Extract the [X, Y] coordinate from the center of the cell holding the provided text.  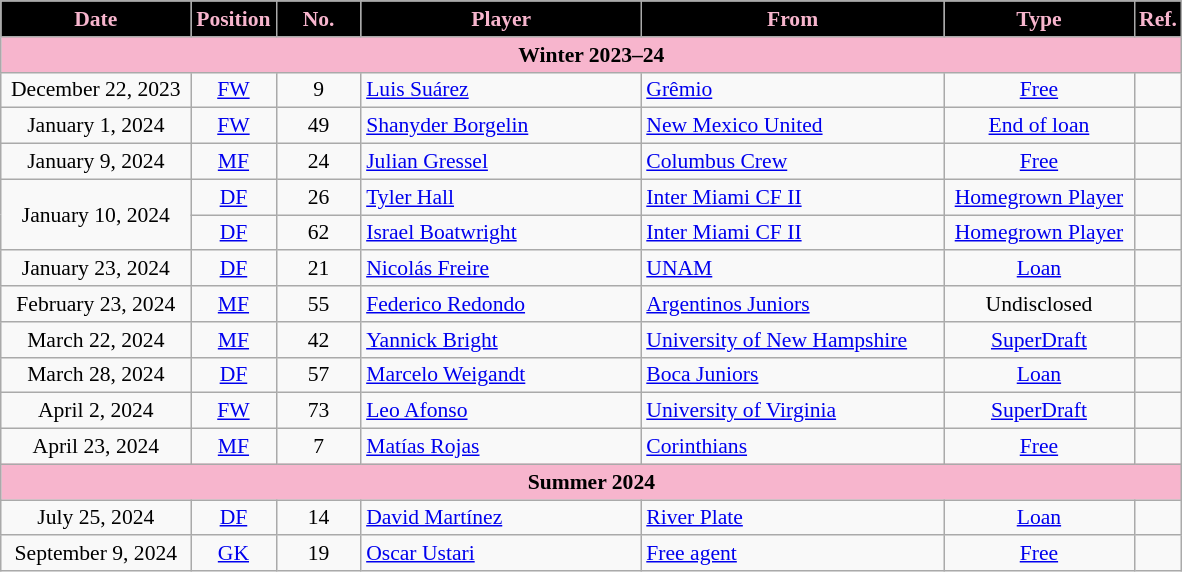
26 [318, 197]
57 [318, 375]
University of Virginia [792, 411]
9 [318, 90]
January 1, 2024 [96, 126]
University of New Hampshire [792, 340]
End of loan [1039, 126]
January 9, 2024 [96, 162]
Position [234, 19]
Corinthians [792, 447]
David Martínez [501, 518]
Grêmio [792, 90]
Matías Rojas [501, 447]
Marcelo Weigandt [501, 375]
Player [501, 19]
Argentinos Juniors [792, 304]
42 [318, 340]
Israel Boatwright [501, 233]
Columbus Crew [792, 162]
14 [318, 518]
Free agent [792, 554]
Summer 2024 [592, 482]
April 23, 2024 [96, 447]
River Plate [792, 518]
Boca Juniors [792, 375]
Nicolás Freire [501, 269]
Tyler Hall [501, 197]
September 9, 2024 [96, 554]
Shanyder Borgelin [501, 126]
Ref. [1158, 19]
73 [318, 411]
March 28, 2024 [96, 375]
49 [318, 126]
January 23, 2024 [96, 269]
No. [318, 19]
From [792, 19]
Date [96, 19]
21 [318, 269]
Julian Gressel [501, 162]
19 [318, 554]
January 10, 2024 [96, 214]
Undisclosed [1039, 304]
March 22, 2024 [96, 340]
New Mexico United [792, 126]
Oscar Ustari [501, 554]
February 23, 2024 [96, 304]
Type [1039, 19]
April 2, 2024 [96, 411]
62 [318, 233]
Yannick Bright [501, 340]
December 22, 2023 [96, 90]
Winter 2023–24 [592, 55]
UNAM [792, 269]
GK [234, 554]
Federico Redondo [501, 304]
Luis Suárez [501, 90]
7 [318, 447]
Leo Afonso [501, 411]
55 [318, 304]
24 [318, 162]
July 25, 2024 [96, 518]
